Output the (X, Y) coordinate of the center of the cell containing the given text.  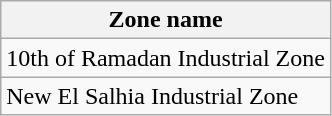
New El Salhia Industrial Zone (166, 96)
10th of Ramadan Industrial Zone (166, 58)
Zone name (166, 20)
